Scan for the cell matching the given text and deliver its [x, y] coordinate at center. 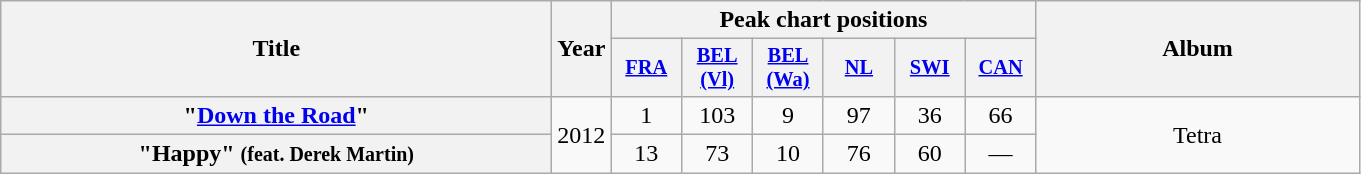
Album [1198, 49]
"Down the Road" [276, 115]
76 [858, 154]
36 [930, 115]
73 [718, 154]
— [1000, 154]
66 [1000, 115]
NL [858, 68]
BEL (Vl) [718, 68]
CAN [1000, 68]
BEL (Wa) [788, 68]
2012 [582, 134]
60 [930, 154]
97 [858, 115]
FRA [646, 68]
9 [788, 115]
"Happy" (feat. Derek Martin) [276, 154]
1 [646, 115]
13 [646, 154]
Title [276, 49]
Year [582, 49]
Peak chart positions [824, 20]
103 [718, 115]
SWI [930, 68]
10 [788, 154]
Tetra [1198, 134]
